Locate the cell with the specified text and output its [X, Y] center coordinate. 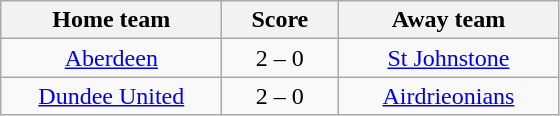
Away team [448, 20]
Home team [112, 20]
Score [280, 20]
Aberdeen [112, 58]
Dundee United [112, 96]
Airdrieonians [448, 96]
St Johnstone [448, 58]
